Identify which cell holds the provided text, then report its (X, Y) central coordinate. 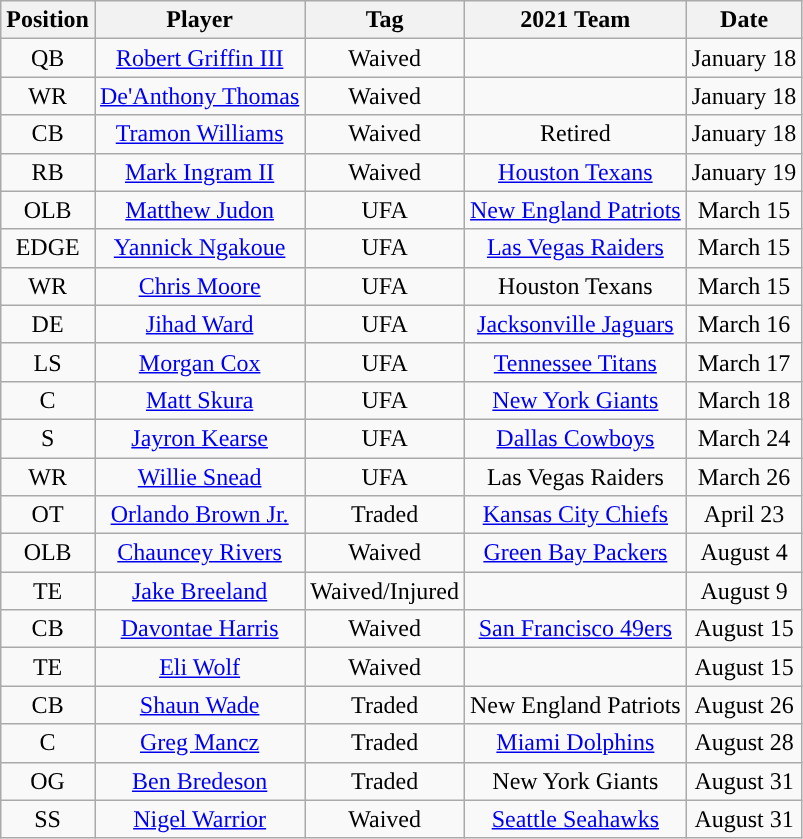
Nigel Warrior (199, 819)
Greg Mancz (199, 743)
S (48, 438)
Matt Skura (199, 400)
March 26 (744, 477)
Green Bay Packers (576, 553)
Matthew Judon (199, 210)
Willie Snead (199, 477)
Orlando Brown Jr. (199, 515)
Jacksonville Jaguars (576, 324)
Waived/Injured (385, 591)
Tag (385, 20)
Player (199, 20)
QB (48, 58)
EDGE (48, 248)
Shaun Wade (199, 705)
Position (48, 20)
Morgan Cox (199, 362)
Jihad Ward (199, 324)
DE (48, 324)
OG (48, 781)
SS (48, 819)
Miami Dolphins (576, 743)
March 18 (744, 400)
2021 Team (576, 20)
Seattle Seahawks (576, 819)
Robert Griffin III (199, 58)
August 28 (744, 743)
August 4 (744, 553)
LS (48, 362)
Eli Wolf (199, 667)
Kansas City Chiefs (576, 515)
Mark Ingram II (199, 172)
Ben Bredeson (199, 781)
March 24 (744, 438)
March 16 (744, 324)
Jayron Kearse (199, 438)
March 17 (744, 362)
Date (744, 20)
De'Anthony Thomas (199, 96)
August 9 (744, 591)
Yannick Ngakoue (199, 248)
Jake Breeland (199, 591)
April 23 (744, 515)
RB (48, 172)
San Francisco 49ers (576, 629)
Davontae Harris (199, 629)
Retired (576, 134)
Chris Moore (199, 286)
August 26 (744, 705)
OT (48, 515)
Chauncey Rivers (199, 553)
Tramon Williams (199, 134)
Dallas Cowboys (576, 438)
January 19 (744, 172)
Tennessee Titans (576, 362)
